Determine the (x, y) coordinate at the center of the cell enclosing the given text.  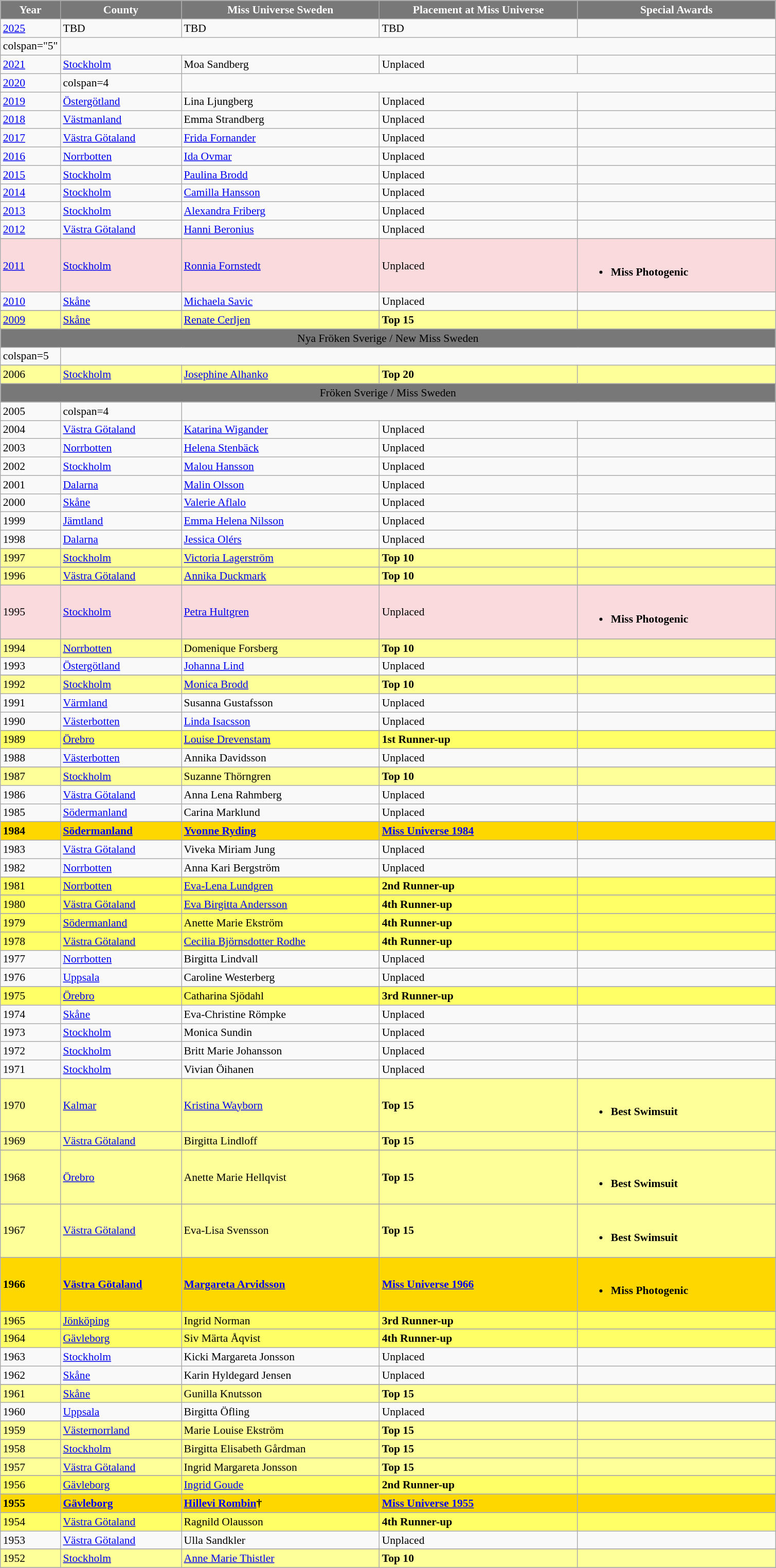
Annika Davidsson (281, 758)
1982 (31, 868)
1966 (31, 1284)
1959 (31, 1430)
Helena Stenbäck (281, 448)
Gunilla Knutsson (281, 1394)
1981 (31, 886)
2018 (31, 120)
Malou Hansson (281, 466)
Malin Olsson (281, 485)
1991 (31, 703)
1987 (31, 776)
1968 (31, 1177)
Miss Universe Sweden (281, 10)
Caroline Westerberg (281, 978)
Ingrid Margareta Jonsson (281, 1467)
colspan="5" (31, 46)
Fröken Sverige / Miss Sweden (388, 393)
2013 (31, 211)
Vivian Öihanen (281, 1069)
1993 (31, 666)
1997 (31, 558)
County (120, 10)
Year (31, 10)
Viveka Miriam Jung (281, 850)
Ulla Sandkler (281, 1540)
Britt Marie Johansson (281, 1051)
Kicki Margareta Jonsson (281, 1357)
Monica Brodd (281, 685)
Monica Sundin (281, 1033)
Catharina Sjödahl (281, 996)
2017 (31, 138)
Petra Hultgren (281, 612)
Moa Sandberg (281, 65)
Ingrid Goude (281, 1485)
Marie Louise Ekström (281, 1430)
Michaela Savic (281, 302)
1954 (31, 1522)
2016 (31, 156)
2004 (31, 430)
1976 (31, 978)
Paulina Brodd (281, 175)
Ragnild Olausson (281, 1522)
1969 (31, 1141)
Värmland (120, 703)
Eva-Christine Römpke (281, 1014)
Josephine Alhanko (281, 375)
Margareta Arvidsson (281, 1284)
1953 (31, 1540)
2002 (31, 466)
Miss Universe 1966 (478, 1284)
Birgitta Öfling (281, 1412)
2014 (31, 193)
1970 (31, 1105)
Anette Marie Hellqvist (281, 1177)
Kristina Wayborn (281, 1105)
Louise Drevenstam (281, 740)
Eva-Lena Lundgren (281, 886)
Emma Strandberg (281, 120)
Katarina Wigander (281, 430)
Hanni Beronius (281, 230)
1974 (31, 1014)
Renate Cerljen (281, 320)
1985 (31, 813)
Jämtland (120, 521)
Emma Helena Nilsson (281, 521)
Lina Ljungberg (281, 101)
1965 (31, 1321)
1973 (31, 1033)
1957 (31, 1467)
2025 (31, 28)
1962 (31, 1376)
Anna Kari Bergström (281, 868)
Anne Marie Thistler (281, 1559)
Valerie Aflalo (281, 503)
1952 (31, 1559)
Jönköping (120, 1321)
2003 (31, 448)
Camilla Hansson (281, 193)
1980 (31, 905)
Anette Marie Ekström (281, 923)
Domenique Forsberg (281, 648)
1971 (31, 1069)
1983 (31, 850)
Birgitta Lindloff (281, 1141)
Carina Marklund (281, 813)
2020 (31, 83)
2012 (31, 230)
Anna Lena Rahmberg (281, 795)
Birgitta Lindvall (281, 959)
2006 (31, 375)
colspan=5 (31, 356)
Alexandra Friberg (281, 211)
Special Awards (677, 10)
2019 (31, 101)
2015 (31, 175)
Miss Universe 1955 (478, 1504)
Ida Ovmar (281, 156)
1998 (31, 540)
1995 (31, 612)
1986 (31, 795)
1975 (31, 996)
Victoria Lagerström (281, 558)
1979 (31, 923)
1990 (31, 721)
Birgitta Elisabeth Gårdman (281, 1449)
2011 (31, 265)
1992 (31, 685)
Yvonne Ryding (281, 831)
1989 (31, 740)
Frida Fornander (281, 138)
1999 (31, 521)
2009 (31, 320)
1994 (31, 648)
Top 20 (478, 375)
Nya Fröken Sverige / New Miss Sweden (388, 338)
1963 (31, 1357)
2010 (31, 302)
2021 (31, 65)
1960 (31, 1412)
Karin Hyldegard Jensen (281, 1376)
Jessica Olérs (281, 540)
Västernorrland (120, 1430)
Suzanne Thörngren (281, 776)
Kalmar (120, 1105)
1961 (31, 1394)
Hillevi Rombin† (281, 1504)
1996 (31, 576)
1977 (31, 959)
1st Runner-up (478, 740)
Annika Duckmark (281, 576)
Ingrid Norman (281, 1321)
1955 (31, 1504)
1964 (31, 1339)
2005 (31, 411)
1988 (31, 758)
1956 (31, 1485)
1967 (31, 1231)
Johanna Lind (281, 666)
Ronnia Fornstedt (281, 265)
1972 (31, 1051)
Västmanland (120, 120)
Susanna Gustafsson (281, 703)
1958 (31, 1449)
2000 (31, 503)
Eva Birgitta Andersson (281, 905)
Miss Universe 1984 (478, 831)
Linda Isacsson (281, 721)
Placement at Miss Universe (478, 10)
1978 (31, 941)
Cecilia Björnsdotter Rodhe (281, 941)
1984 (31, 831)
Eva-Lisa Svensson (281, 1231)
Siv Märta Åqvist (281, 1339)
2001 (31, 485)
